Output the (X, Y) coordinate of the center of the cell containing the given text.  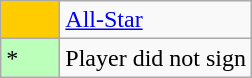
All-Star (156, 20)
* (30, 58)
Player did not sign (156, 58)
